Detect which cell encompasses the target text, then output its (X, Y) center coordinate. 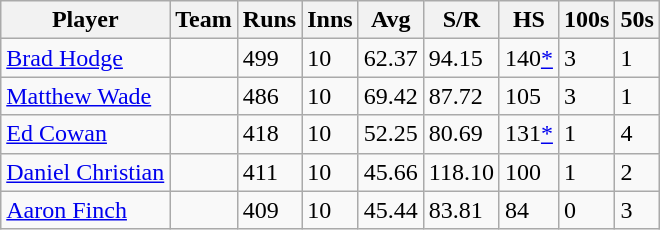
Avg (390, 20)
62.37 (390, 58)
S/R (461, 20)
84 (528, 210)
50s (637, 20)
Daniel Christian (86, 172)
Team (204, 20)
409 (269, 210)
52.25 (390, 134)
131* (528, 134)
140* (528, 58)
118.10 (461, 172)
69.42 (390, 96)
94.15 (461, 58)
Matthew Wade (86, 96)
45.44 (390, 210)
87.72 (461, 96)
105 (528, 96)
4 (637, 134)
499 (269, 58)
100s (586, 20)
418 (269, 134)
80.69 (461, 134)
HS (528, 20)
Runs (269, 20)
0 (586, 210)
83.81 (461, 210)
45.66 (390, 172)
486 (269, 96)
Player (86, 20)
411 (269, 172)
100 (528, 172)
Aaron Finch (86, 210)
Inns (330, 20)
Ed Cowan (86, 134)
Brad Hodge (86, 58)
2 (637, 172)
